Capture the cell that displays the provided text and extract its [X, Y] central coordinate. 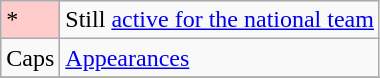
* [30, 20]
Appearances [220, 58]
Caps [30, 58]
Still active for the national team [220, 20]
